Return (x, y) of the center of cell containing provided text 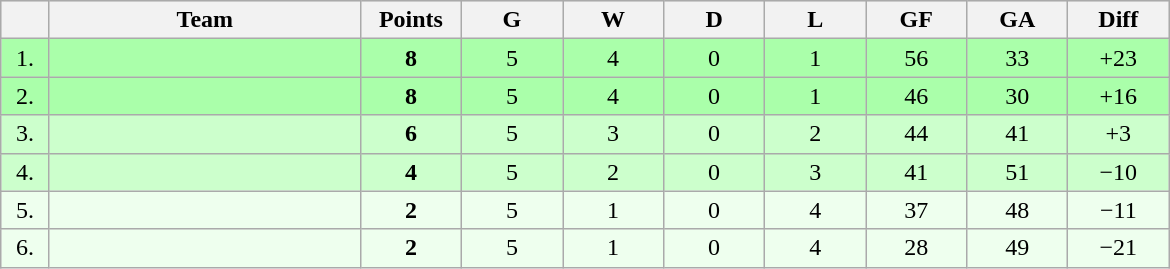
GA (1018, 20)
5. (26, 210)
+3 (1118, 134)
+16 (1118, 96)
33 (1018, 58)
−11 (1118, 210)
2. (26, 96)
W (612, 20)
44 (916, 134)
56 (916, 58)
Team (204, 20)
49 (1018, 248)
30 (1018, 96)
Diff (1118, 20)
3. (26, 134)
D (714, 20)
GF (916, 20)
6. (26, 248)
48 (1018, 210)
Points (410, 20)
6 (410, 134)
46 (916, 96)
37 (916, 210)
−10 (1118, 172)
−21 (1118, 248)
51 (1018, 172)
G (512, 20)
L (816, 20)
4. (26, 172)
28 (916, 248)
+23 (1118, 58)
1. (26, 58)
